Return the [x, y] coordinate for the center point of the cell that contains the specified text.  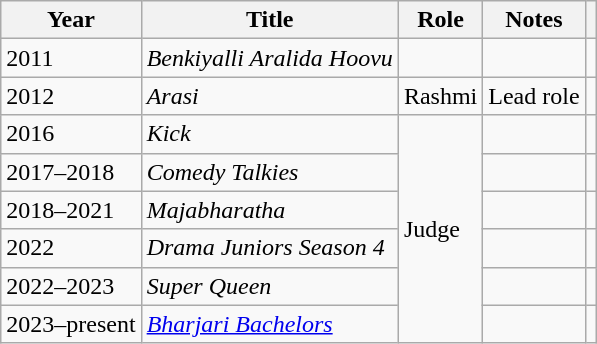
2011 [71, 58]
Role [440, 20]
2016 [71, 134]
Rashmi [440, 96]
2022–2023 [71, 286]
Comedy Talkies [270, 172]
Title [270, 20]
Notes [534, 20]
Kick [270, 134]
Benkiyalli Aralida Hoovu [270, 58]
Judge [440, 229]
2017–2018 [71, 172]
Super Queen [270, 286]
Arasi [270, 96]
Lead role [534, 96]
Drama Juniors Season 4 [270, 248]
Majabharatha [270, 210]
Year [71, 20]
2022 [71, 248]
2018–2021 [71, 210]
2023–present [71, 324]
2012 [71, 96]
Bharjari Bachelors [270, 324]
